Find where the given text appears and provide that cell's center as (x, y) coordinate. 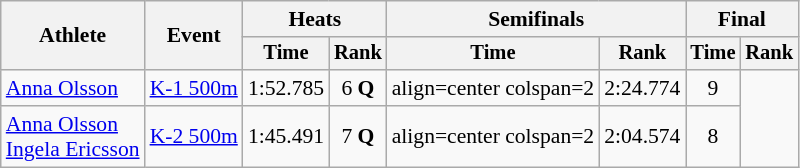
Athlete (73, 36)
Heats (315, 19)
6 Q (358, 88)
K-1 500m (194, 88)
K-2 500m (194, 136)
Anna Olsson (73, 88)
2:24.774 (642, 88)
1:52.785 (286, 88)
9 (714, 88)
2:04.574 (642, 136)
7 Q (358, 136)
Event (194, 36)
Semifinals (536, 19)
Final (742, 19)
Anna Olsson Ingela Ericsson (73, 136)
1:45.491 (286, 136)
8 (714, 136)
